Search for the cell housing the specified text and yield its (X, Y) center coordinate. 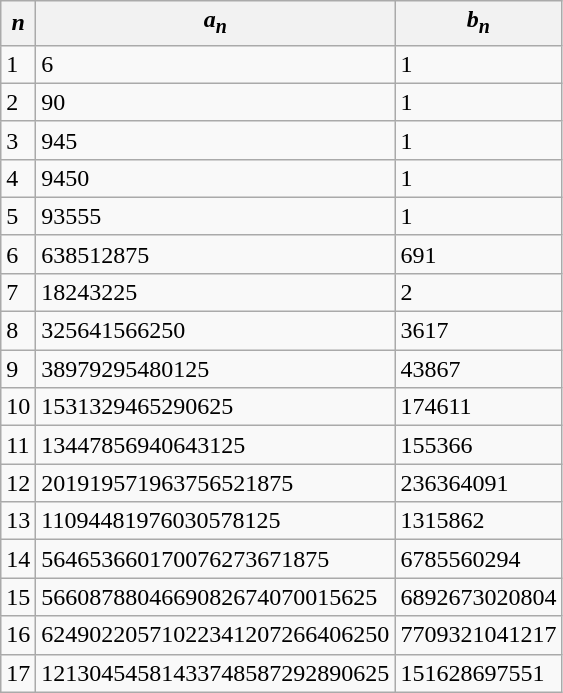
90 (216, 102)
3 (18, 140)
1315862 (478, 521)
201919571963756521875 (216, 483)
174611 (478, 407)
325641566250 (216, 331)
6785560294 (478, 559)
13447856940643125 (216, 445)
691 (478, 254)
6892673020804 (478, 597)
n (18, 23)
9 (18, 369)
93555 (216, 216)
9450 (216, 178)
13 (18, 521)
945 (216, 140)
15 (18, 597)
38979295480125 (216, 369)
an (216, 23)
62490220571022341207266406250 (216, 635)
18243225 (216, 292)
155366 (478, 445)
5660878804669082674070015625 (216, 597)
bn (478, 23)
11094481976030578125 (216, 521)
4 (18, 178)
151628697551 (478, 673)
10 (18, 407)
11 (18, 445)
12130454581433748587292890625 (216, 673)
3617 (478, 331)
16 (18, 635)
5 (18, 216)
236364091 (478, 483)
564653660170076273671875 (216, 559)
7709321041217 (478, 635)
638512875 (216, 254)
14 (18, 559)
17 (18, 673)
8 (18, 331)
7 (18, 292)
12 (18, 483)
1531329465290625 (216, 407)
43867 (478, 369)
